Pinpoint the cell where the given text exists, returning its [x, y] midpoint coordinate. 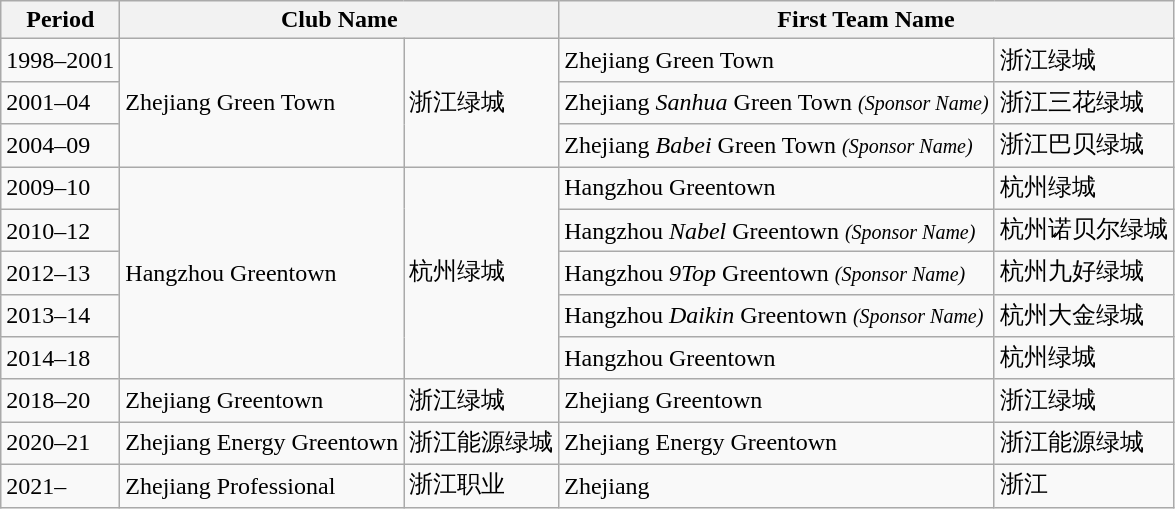
2010–12 [60, 230]
2012–13 [60, 274]
2014–18 [60, 358]
浙江职业 [482, 486]
Hangzhou 9Top Greentown (Sponsor Name) [776, 274]
Hangzhou Nabel Greentown (Sponsor Name) [776, 230]
2013–14 [60, 316]
杭州大金绿城 [1084, 316]
浙江巴贝绿城 [1084, 146]
杭州九好绿城 [1084, 274]
1998–2001 [60, 60]
Zhejiang Sanhua Green Town (Sponsor Name) [776, 102]
Zhejiang [776, 486]
Zhejiang Babei Green Town (Sponsor Name) [776, 146]
2018–20 [60, 400]
Club Name [340, 20]
2021– [60, 486]
浙江三花绿城 [1084, 102]
Zhejiang Professional [262, 486]
2009–10 [60, 188]
杭州诺贝尔绿城 [1084, 230]
First Team Name [866, 20]
2004–09 [60, 146]
2001–04 [60, 102]
Hangzhou Daikin Greentown (Sponsor Name) [776, 316]
浙江 [1084, 486]
Period [60, 20]
2020–21 [60, 444]
